From the cell containing the given text, extract its center point as [x, y] coordinate. 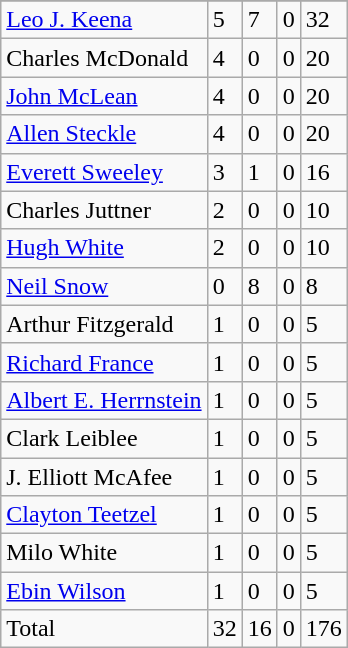
Richard France [104, 362]
Albert E. Herrnstein [104, 400]
Arthur Fitzgerald [104, 324]
John McLean [104, 96]
J. Elliott McAfee [104, 477]
Milo White [104, 553]
Charles Juttner [104, 210]
Leo J. Keena [104, 20]
Everett Sweeley [104, 172]
Clark Leiblee [104, 438]
3 [224, 172]
Allen Steckle [104, 134]
7 [260, 20]
Neil Snow [104, 286]
Charles McDonald [104, 58]
Total [104, 629]
Ebin Wilson [104, 591]
176 [324, 629]
Hugh White [104, 248]
Clayton Teetzel [104, 515]
